Return the [X, Y] coordinate for the center point of the cell that contains the specified text.  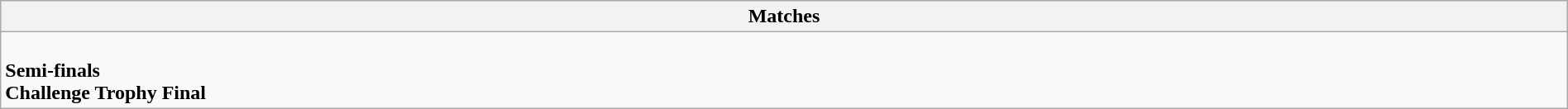
Matches [784, 17]
Semi-finals Challenge Trophy Final [784, 70]
